Return the [x, y] coordinate for the center point of the cell that contains the specified text.  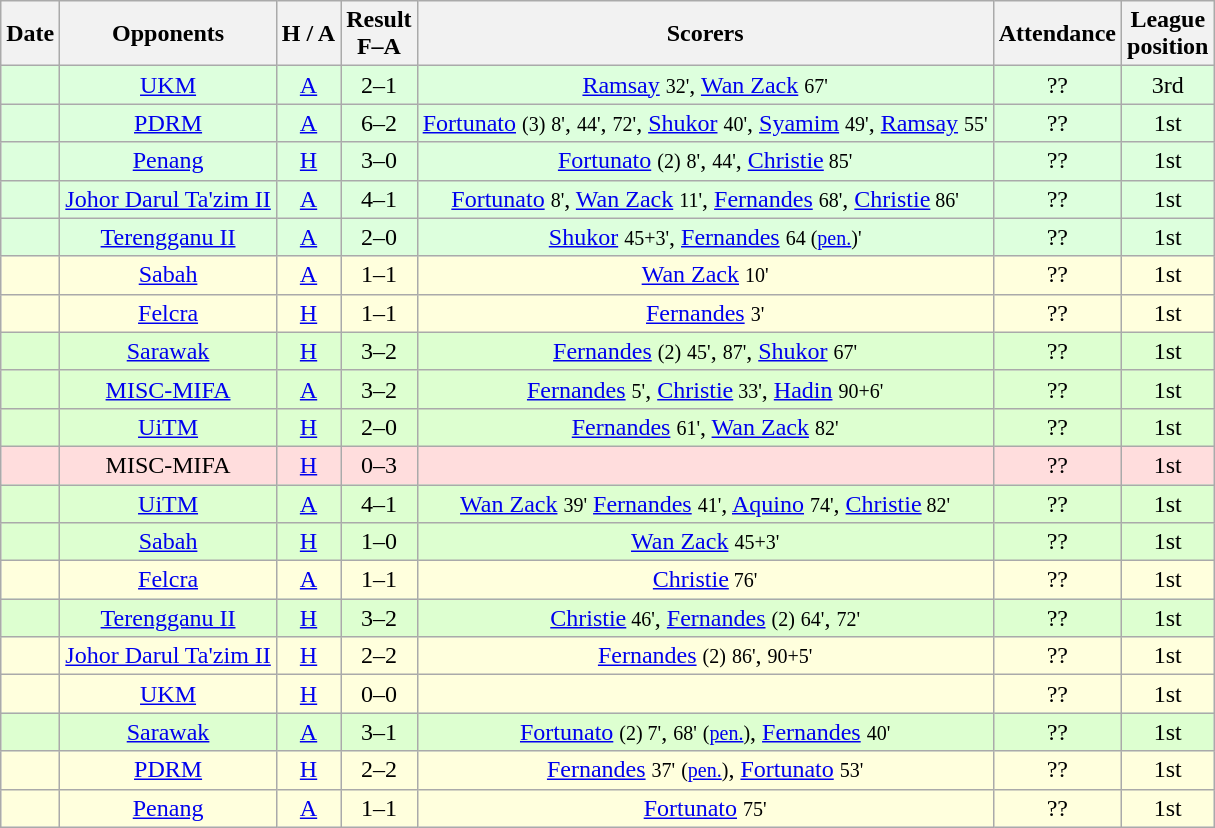
Wan Zack 10' [705, 275]
Shukor 45+3', Fernandes 64 (pen.)' [705, 237]
Leagueposition [1168, 34]
3–0 [379, 161]
Fernandes 5', Christie 33', Hadin 90+6' [705, 389]
1–0 [379, 542]
0–3 [379, 465]
ResultF–A [379, 34]
Attendance [1057, 34]
Ramsay 32', Wan Zack 67' [705, 85]
Scorers [705, 34]
Fernandes 3' [705, 313]
Opponents [168, 34]
Wan Zack 45+3' [705, 542]
Christie 76' [705, 580]
Fernandes (2) 45', 87', Shukor 67' [705, 351]
Fortunato 75' [705, 808]
Fernandes 61', Wan Zack 82' [705, 427]
Fortunato (2) 7', 68' (pen.), Fernandes 40' [705, 732]
H / A [308, 34]
3rd [1168, 85]
Fortunato (3) 8', 44', 72', Shukor 40', Syamim 49', Ramsay 55' [705, 123]
2–1 [379, 85]
3–1 [379, 732]
Fernandes (2) 86', 90+5' [705, 656]
Date [30, 34]
Wan Zack 39' Fernandes 41', Aquino 74', Christie 82' [705, 503]
0–0 [379, 694]
Fortunato (2) 8', 44', Christie 85' [705, 161]
6–2 [379, 123]
Christie 46', Fernandes (2) 64', 72' [705, 618]
Fortunato 8', Wan Zack 11', Fernandes 68', Christie 86' [705, 199]
Fernandes 37' (pen.), Fortunato 53' [705, 770]
